Detect which cell encompasses the target text, then output its (x, y) center coordinate. 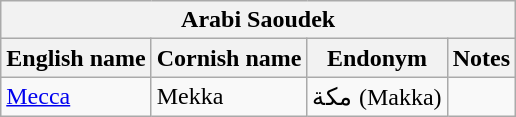
Cornish name (229, 58)
مكة (Makka) (377, 97)
Mekka (229, 97)
Endonym (377, 58)
English name (76, 58)
Arabi Saoudek (258, 20)
Mecca (76, 97)
Notes (481, 58)
